From the cell containing the given text, extract its center point as (X, Y) coordinate. 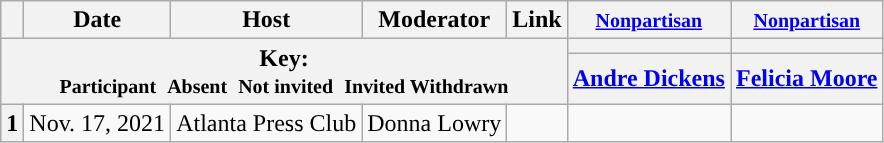
Nov. 17, 2021 (98, 123)
Felicia Moore (806, 78)
Key: Participant Absent Not invited Invited Withdrawn (284, 72)
1 (12, 123)
Date (98, 20)
Andre Dickens (648, 78)
Link (537, 20)
Atlanta Press Club (266, 123)
Host (266, 20)
Donna Lowry (434, 123)
Moderator (434, 20)
